Determine the [x, y] coordinate at the center of the cell enclosing the given text.  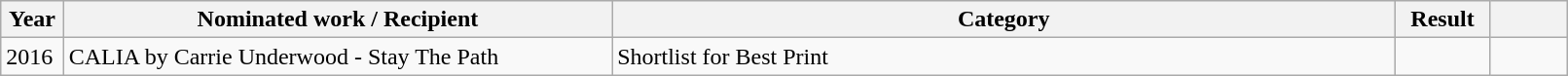
CALIA by Carrie Underwood - Stay The Path [338, 57]
Year [32, 19]
Result [1442, 19]
Shortlist for Best Print [1004, 57]
2016 [32, 57]
Category [1004, 19]
Nominated work / Recipient [338, 19]
